Determine the (x, y) coordinate at the center of the cell enclosing the given text.  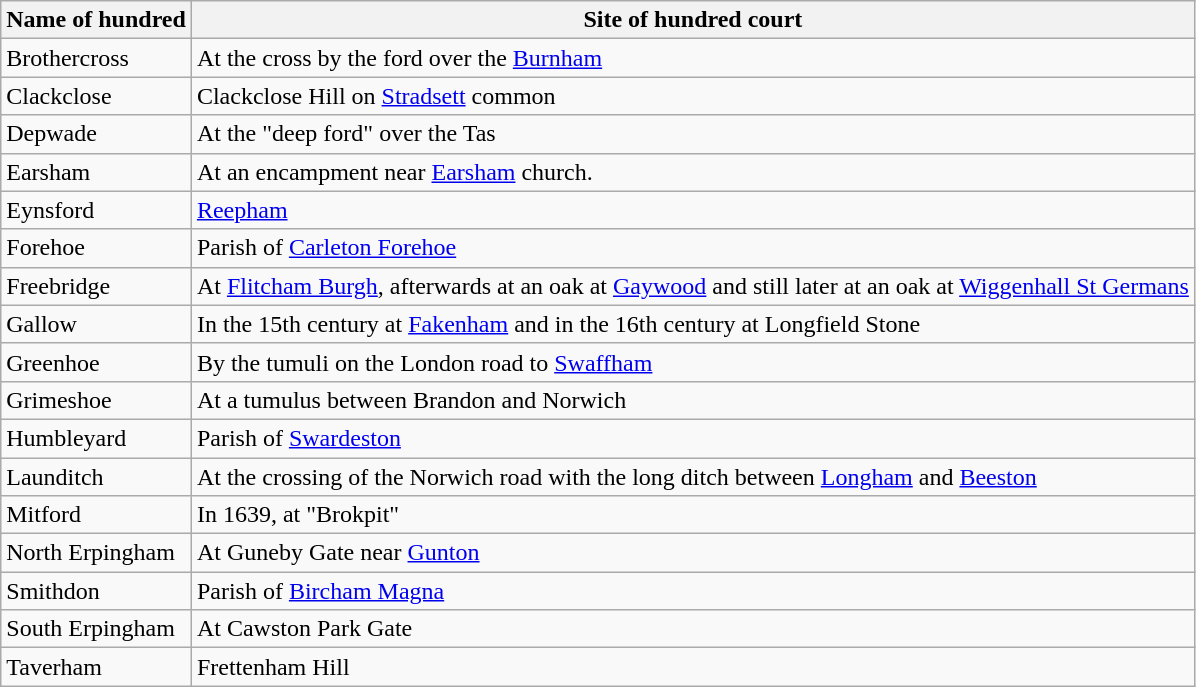
Eynsford (96, 210)
Earsham (96, 172)
Mitford (96, 515)
At Guneby Gate near Gunton (692, 553)
In the 15th century at Fakenham and in the 16th century at Longfield Stone (692, 324)
Depwade (96, 134)
Freebridge (96, 286)
In 1639, at "Brokpit" (692, 515)
At the "deep ford" over the Tas (692, 134)
Launditch (96, 477)
Taverham (96, 667)
Forehoe (96, 248)
Parish of Carleton Forehoe (692, 248)
By the tumuli on the London road to Swaffham (692, 362)
Site of hundred court (692, 20)
Gallow (96, 324)
Smithdon (96, 591)
Parish of Swardeston (692, 438)
Clackclose (96, 96)
Grimeshoe (96, 400)
Greenhoe (96, 362)
At the cross by the ford over the Burnham (692, 58)
Brothercross (96, 58)
Clackclose Hill on Stradsett common (692, 96)
Name of hundred (96, 20)
At a tumulus between Brandon and Norwich (692, 400)
Humbleyard (96, 438)
North Erpingham (96, 553)
South Erpingham (96, 629)
Parish of Bircham Magna (692, 591)
At Cawston Park Gate (692, 629)
Reepham (692, 210)
Frettenham Hill (692, 667)
At the crossing of the Norwich road with the long ditch between Longham and Beeston (692, 477)
At Flitcham Burgh, afterwards at an oak at Gaywood and still later at an oak at Wiggenhall St Germans (692, 286)
At an encampment near Earsham church. (692, 172)
